Find where the given text appears and provide that cell's center as (x, y) coordinate. 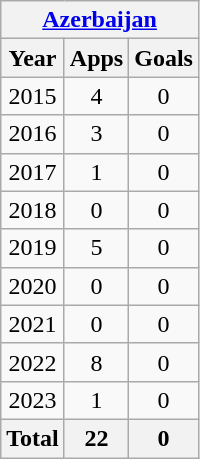
2017 (33, 172)
2023 (33, 400)
8 (96, 362)
22 (96, 438)
2015 (33, 96)
2020 (33, 286)
Year (33, 58)
5 (96, 248)
2022 (33, 362)
4 (96, 96)
2016 (33, 134)
Azerbaijan (100, 20)
Apps (96, 58)
3 (96, 134)
Total (33, 438)
2019 (33, 248)
Goals (164, 58)
2021 (33, 324)
2018 (33, 210)
